Determine the (X, Y) coordinate at the center of the cell enclosing the given text.  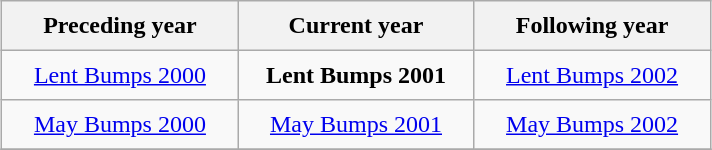
May Bumps 2001 (356, 125)
May Bumps 2002 (592, 125)
May Bumps 2000 (120, 125)
Current year (356, 26)
Lent Bumps 2001 (356, 75)
Lent Bumps 2000 (120, 75)
Preceding year (120, 26)
Lent Bumps 2002 (592, 75)
Following year (592, 26)
